Find where the given text appears and provide that cell's center as [X, Y] coordinate. 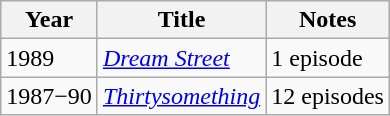
Dream Street [181, 58]
Notes [328, 20]
1 episode [328, 58]
Year [50, 20]
12 episodes [328, 96]
Thirtysomething [181, 96]
1989 [50, 58]
Title [181, 20]
1987−90 [50, 96]
